Scan for the cell matching the given text and deliver its (x, y) coordinate at center. 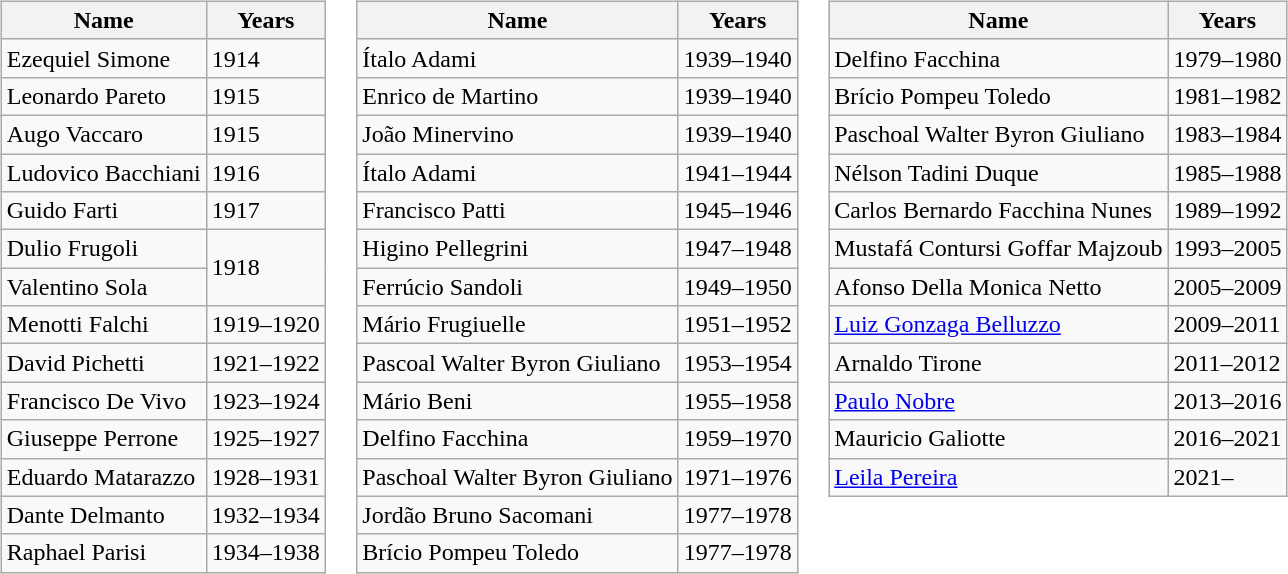
2013–2016 (1228, 401)
Mauricio Galiotte (998, 439)
Pascoal Walter Byron Giuliano (518, 363)
2005–2009 (1228, 287)
Francisco De Vivo (104, 401)
Leila Pereira (998, 477)
1945–1946 (738, 211)
2011–2012 (1228, 363)
Nélson Tadini Duque (998, 173)
Afonso Della Monica Netto (998, 287)
1985–1988 (1228, 173)
João Minervino (518, 134)
1932–1934 (266, 515)
1918 (266, 268)
Luiz Gonzaga Belluzzo (998, 325)
1955–1958 (738, 401)
Mustafá Contursi Goffar Majzoub (998, 249)
1928–1931 (266, 477)
1941–1944 (738, 173)
1919–1920 (266, 325)
1917 (266, 211)
David Pichetti (104, 363)
2016–2021 (1228, 439)
Paulo Nobre (998, 401)
1971–1976 (738, 477)
Arnaldo Tirone (998, 363)
Ezequiel Simone (104, 58)
Augo Vaccaro (104, 134)
Francisco Patti (518, 211)
Giuseppe Perrone (104, 439)
1983–1984 (1228, 134)
1993–2005 (1228, 249)
1953–1954 (738, 363)
1959–1970 (738, 439)
1925–1927 (266, 439)
1947–1948 (738, 249)
2009–2011 (1228, 325)
Higino Pellegrini (518, 249)
Dante Delmanto (104, 515)
Carlos Bernardo Facchina Nunes (998, 211)
Eduardo Matarazzo (104, 477)
Mário Beni (518, 401)
Raphael Parisi (104, 553)
1981–1982 (1228, 96)
Mário Frugiuelle (518, 325)
1916 (266, 173)
1921–1922 (266, 363)
Leonardo Pareto (104, 96)
Guido Farti (104, 211)
Dulio Frugoli (104, 249)
1989–1992 (1228, 211)
Valentino Sola (104, 287)
2021– (1228, 477)
1979–1980 (1228, 58)
Menotti Falchi (104, 325)
1914 (266, 58)
1949–1950 (738, 287)
Ludovico Bacchiani (104, 173)
1951–1952 (738, 325)
Enrico de Martino (518, 96)
Jordão Bruno Sacomani (518, 515)
Ferrúcio Sandoli (518, 287)
1934–1938 (266, 553)
1923–1924 (266, 401)
